Return the (X, Y) coordinate for the center point of the cell that contains the specified text.  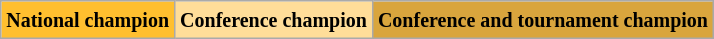
National champion (88, 20)
Conference champion (274, 20)
Conference and tournament champion (542, 20)
